Extract the [X, Y] coordinate from the center of the cell holding the provided text.  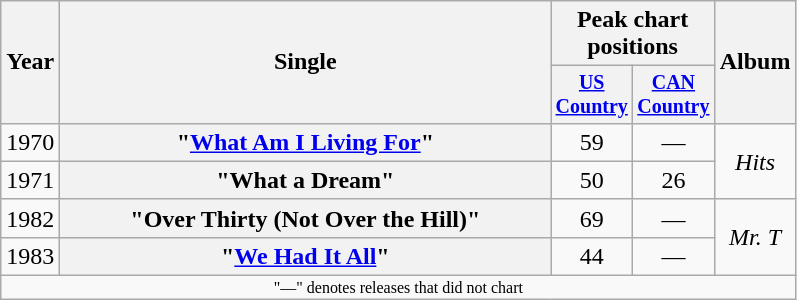
Mr. T [755, 237]
Single [306, 62]
50 [592, 180]
59 [592, 142]
Album [755, 62]
CAN Country [674, 94]
1971 [30, 180]
Peak chartpositions [632, 34]
"We Had It All" [306, 256]
26 [674, 180]
1983 [30, 256]
44 [592, 256]
US Country [592, 94]
"—" denotes releases that did not chart [398, 288]
69 [592, 218]
"Over Thirty (Not Over the Hill)" [306, 218]
1970 [30, 142]
"What Am I Living For" [306, 142]
Hits [755, 161]
1982 [30, 218]
"What a Dream" [306, 180]
Year [30, 62]
